From the cell containing the given text, extract its center point as (x, y) coordinate. 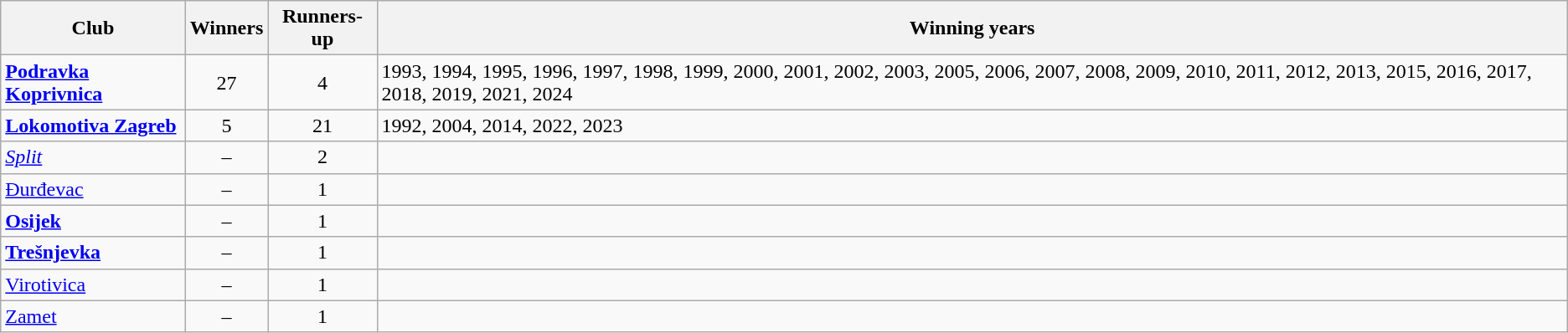
Club (93, 28)
27 (226, 82)
Winning years (972, 28)
Zamet (93, 316)
Đurđevac (93, 189)
1992, 2004, 2014, 2022, 2023 (972, 126)
Podravka Koprivnica (93, 82)
Runners-up (322, 28)
Lokomotiva Zagreb (93, 126)
Winners (226, 28)
Osijek (93, 221)
Trešnjevka (93, 253)
4 (322, 82)
Split (93, 157)
5 (226, 126)
Virotivica (93, 284)
2 (322, 157)
21 (322, 126)
